Return the [X, Y] coordinate for the center point of the cell that contains the specified text.  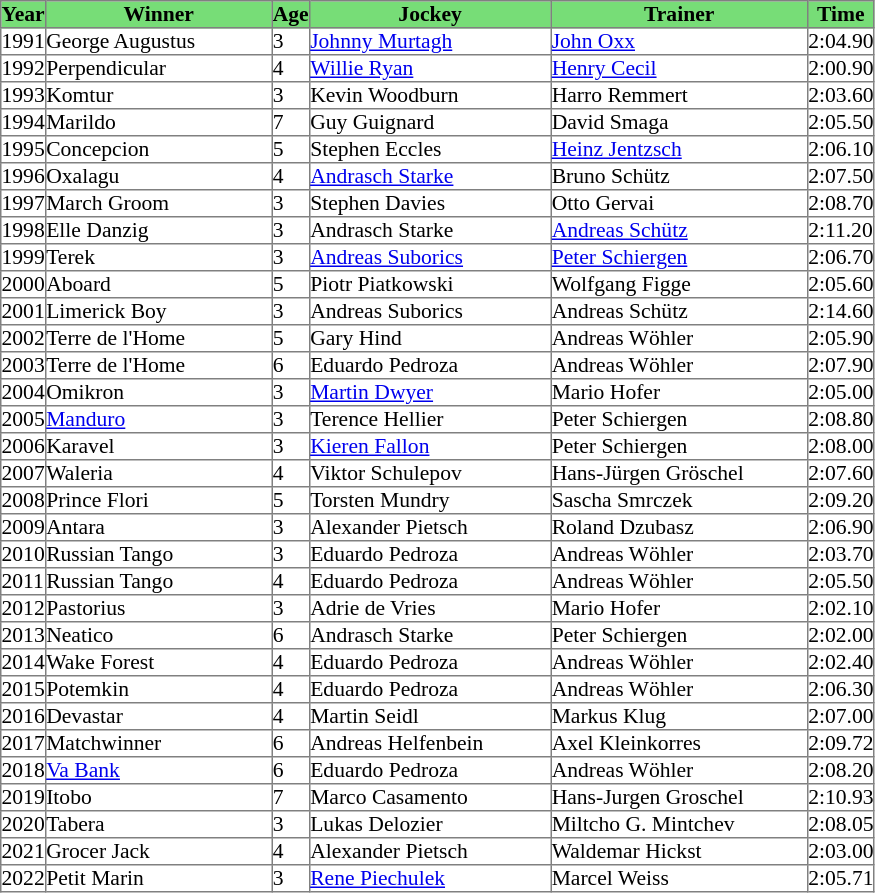
Markus Klug [679, 716]
1997 [24, 204]
Guy Guignard [430, 122]
Potemkin [158, 690]
Neatico [158, 636]
2012 [24, 608]
2005 [24, 420]
Torsten Mundry [430, 500]
2:06.90 [840, 528]
1993 [24, 96]
Aboard [158, 284]
Marcel Weiss [679, 878]
Manduro [158, 420]
Henry Cecil [679, 68]
Va Bank [158, 770]
Trainer [679, 14]
2:11.20 [840, 230]
Kieren Fallon [430, 446]
2:07.60 [840, 474]
Willie Ryan [430, 68]
Miltcho G. Mintchev [679, 824]
2:08.20 [840, 770]
2020 [24, 824]
2:05.60 [840, 284]
Omikron [158, 392]
1998 [24, 230]
2:04.90 [840, 42]
2001 [24, 312]
Gary Hind [430, 338]
2:06.10 [840, 150]
2:00.90 [840, 68]
2007 [24, 474]
Age [290, 14]
2002 [24, 338]
Otto Gervai [679, 204]
2:02.40 [840, 662]
1995 [24, 150]
2:08.80 [840, 420]
Johnny Murtagh [430, 42]
Pastorius [158, 608]
2:09.72 [840, 744]
2:14.60 [840, 312]
Kevin Woodburn [430, 96]
2011 [24, 582]
Heinz Jentzsch [679, 150]
2:08.70 [840, 204]
Perpendicular [158, 68]
2:02.00 [840, 636]
Viktor Schulepov [430, 474]
2:05.71 [840, 878]
2006 [24, 446]
Hans-Jurgen Groschel [679, 798]
Roland Dzubasz [679, 528]
Stephen Davies [430, 204]
Waldemar Hickst [679, 852]
2015 [24, 690]
Wolfgang Figge [679, 284]
Oxalagu [158, 176]
Andreas Helfenbein [430, 744]
Year [24, 14]
2003 [24, 366]
2009 [24, 528]
Sascha Smrczek [679, 500]
2:09.20 [840, 500]
2:06.30 [840, 690]
Tabera [158, 824]
2008 [24, 500]
2:07.00 [840, 716]
Komtur [158, 96]
2:05.00 [840, 392]
Time [840, 14]
John Oxx [679, 42]
Adrie de Vries [430, 608]
Grocer Jack [158, 852]
Stephen Eccles [430, 150]
2:07.50 [840, 176]
Lukas Delozier [430, 824]
2021 [24, 852]
Antara [158, 528]
2018 [24, 770]
2019 [24, 798]
Martin Seidl [430, 716]
2:02.10 [840, 608]
Concepcion [158, 150]
2:10.93 [840, 798]
2022 [24, 878]
2:08.05 [840, 824]
Hans-Jürgen Gröschel [679, 474]
Marco Casamento [430, 798]
2016 [24, 716]
Elle Danzig [158, 230]
Karavel [158, 446]
Terence Hellier [430, 420]
1992 [24, 68]
Waleria [158, 474]
1991 [24, 42]
Prince Flori [158, 500]
Harro Remmert [679, 96]
Terek [158, 258]
2:03.60 [840, 96]
Matchwinner [158, 744]
2:05.90 [840, 338]
1994 [24, 122]
2:08.00 [840, 446]
2:06.70 [840, 258]
Petit Marin [158, 878]
Rene Piechulek [430, 878]
1996 [24, 176]
George Augustus [158, 42]
Limerick Boy [158, 312]
Itobo [158, 798]
2000 [24, 284]
Winner [158, 14]
2:07.90 [840, 366]
Martin Dwyer [430, 392]
2:03.70 [840, 554]
Marildo [158, 122]
David Smaga [679, 122]
Piotr Piatkowski [430, 284]
2:03.00 [840, 852]
2017 [24, 744]
Wake Forest [158, 662]
1999 [24, 258]
2004 [24, 392]
March Groom [158, 204]
Jockey [430, 14]
2013 [24, 636]
Devastar [158, 716]
Bruno Schütz [679, 176]
2010 [24, 554]
Axel Kleinkorres [679, 744]
2014 [24, 662]
